Scan for the cell matching the given text and deliver its (X, Y) coordinate at center. 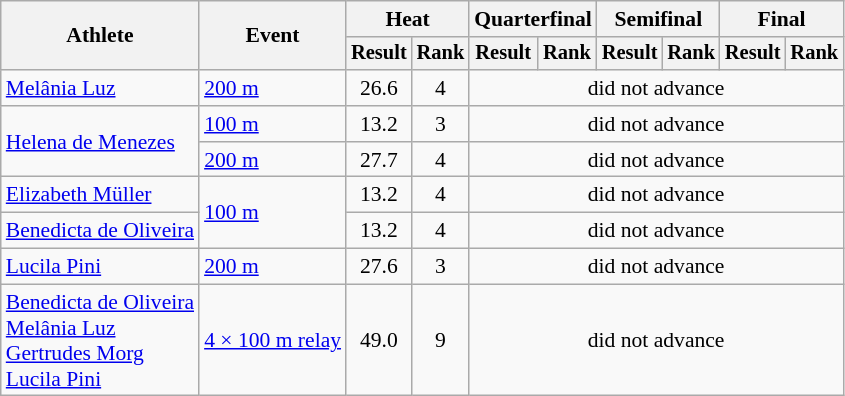
Quarterfinal (533, 19)
Athlete (100, 36)
Elizabeth Müller (100, 195)
Melânia Luz (100, 88)
Helena de Menezes (100, 142)
27.6 (379, 267)
Benedicta de OliveiraMelânia LuzGertrudes MorgLucila Pini (100, 340)
4 × 100 m relay (272, 340)
9 (441, 340)
Event (272, 36)
49.0 (379, 340)
Benedicta de Oliveira (100, 231)
Heat (408, 19)
Lucila Pini (100, 267)
Final (782, 19)
27.7 (379, 160)
26.6 (379, 88)
Semifinal (658, 19)
